Detect which cell encompasses the target text, then output its [x, y] center coordinate. 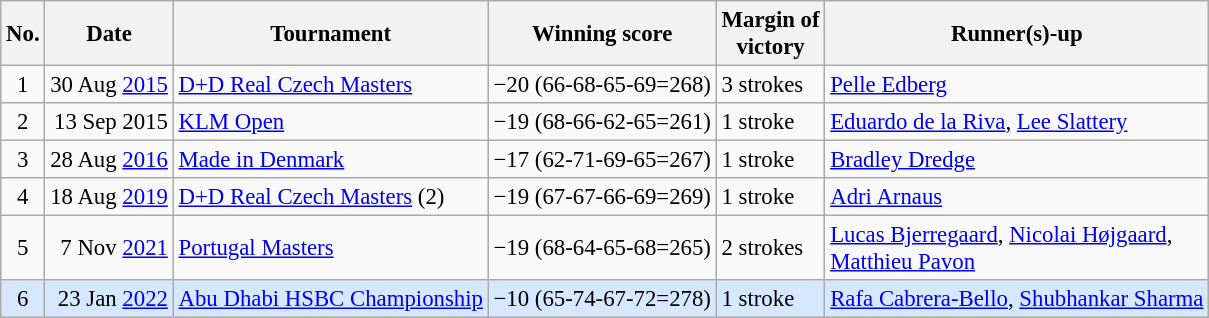
Rafa Cabrera-Bello, Shubhankar Sharma [1017, 299]
2 strokes [770, 248]
1 [23, 85]
Date [109, 34]
−20 (66-68-65-69=268) [602, 85]
28 Aug 2016 [109, 160]
Pelle Edberg [1017, 85]
6 [23, 299]
30 Aug 2015 [109, 85]
No. [23, 34]
Portugal Masters [330, 248]
2 [23, 122]
Lucas Bjerregaard, Nicolai Højgaard, Matthieu Pavon [1017, 248]
3 strokes [770, 85]
Eduardo de la Riva, Lee Slattery [1017, 122]
Abu Dhabi HSBC Championship [330, 299]
Runner(s)-up [1017, 34]
23 Jan 2022 [109, 299]
−10 (65-74-67-72=278) [602, 299]
Bradley Dredge [1017, 160]
18 Aug 2019 [109, 197]
Adri Arnaus [1017, 197]
D+D Real Czech Masters [330, 85]
3 [23, 160]
KLM Open [330, 122]
D+D Real Czech Masters (2) [330, 197]
−17 (62-71-69-65=267) [602, 160]
5 [23, 248]
Margin ofvictory [770, 34]
−19 (68-64-65-68=265) [602, 248]
Made in Denmark [330, 160]
4 [23, 197]
7 Nov 2021 [109, 248]
Tournament [330, 34]
−19 (68-66-62-65=261) [602, 122]
Winning score [602, 34]
13 Sep 2015 [109, 122]
−19 (67-67-66-69=269) [602, 197]
